Return (X, Y) of the center of cell containing provided text 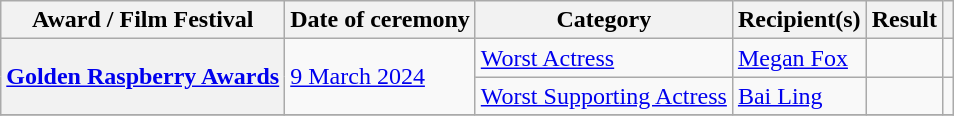
Award / Film Festival (143, 20)
Category (604, 20)
Worst Supporting Actress (604, 96)
9 March 2024 (380, 77)
Bai Ling (799, 96)
Date of ceremony (380, 20)
Worst Actress (604, 58)
Result (904, 20)
Golden Raspberry Awards (143, 77)
Recipient(s) (799, 20)
Megan Fox (799, 58)
